Return [X, Y] of the center of cell containing provided text 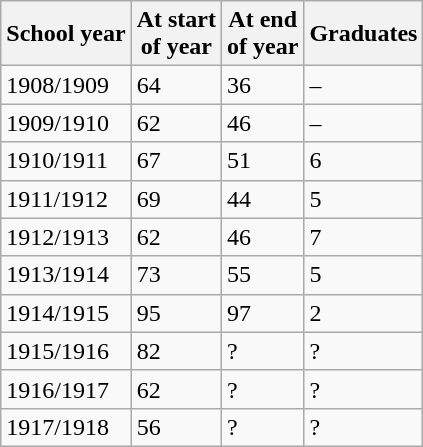
1916/1917 [66, 389]
At start of year [176, 34]
67 [176, 161]
69 [176, 199]
1914/1915 [66, 313]
1909/1910 [66, 123]
55 [263, 275]
36 [263, 85]
73 [176, 275]
1912/1913 [66, 237]
7 [364, 237]
82 [176, 351]
1913/1914 [66, 275]
1910/1911 [66, 161]
64 [176, 85]
97 [263, 313]
56 [176, 427]
1915/1916 [66, 351]
95 [176, 313]
Graduates [364, 34]
44 [263, 199]
At end of year [263, 34]
1911/1912 [66, 199]
1908/1909 [66, 85]
1917/1918 [66, 427]
2 [364, 313]
6 [364, 161]
School year [66, 34]
51 [263, 161]
